Output the (x, y) coordinate of the center of the cell containing the given text.  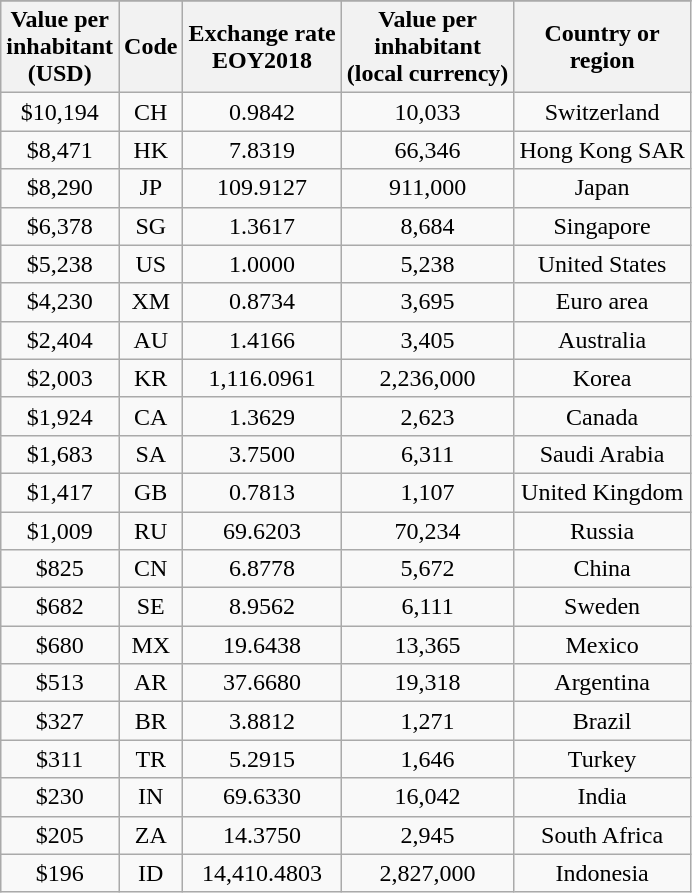
1,107 (428, 492)
3.7500 (262, 454)
BR (151, 721)
5,238 (428, 264)
India (602, 797)
$2,003 (60, 378)
Hong Kong SAR (602, 150)
0.9842 (262, 112)
Sweden (602, 607)
13,365 (428, 645)
$1,417 (60, 492)
69.6203 (262, 531)
SE (151, 607)
16,042 (428, 797)
1,116.0961 (262, 378)
2,623 (428, 416)
5,672 (428, 569)
Saudi Arabia (602, 454)
5.2915 (262, 759)
Brazil (602, 721)
Exchange rateEOY2018 (262, 47)
US (151, 264)
$1,924 (60, 416)
1.3629 (262, 416)
United Kingdom (602, 492)
6.8778 (262, 569)
Turkey (602, 759)
$8,471 (60, 150)
2,236,000 (428, 378)
3.8812 (262, 721)
CA (151, 416)
Korea (602, 378)
6,311 (428, 454)
0.8734 (262, 302)
Russia (602, 531)
Canada (602, 416)
$680 (60, 645)
$682 (60, 607)
Indonesia (602, 873)
Mexico (602, 645)
$1,683 (60, 454)
$825 (60, 569)
$8,290 (60, 188)
$327 (60, 721)
19,318 (428, 683)
Switzerland (602, 112)
6,111 (428, 607)
$2,404 (60, 340)
14.3750 (262, 835)
JP (151, 188)
Japan (602, 188)
19.6438 (262, 645)
United States (602, 264)
GB (151, 492)
109.9127 (262, 188)
Country orregion (602, 47)
Australia (602, 340)
2,945 (428, 835)
$205 (60, 835)
8,684 (428, 226)
MX (151, 645)
$311 (60, 759)
$5,238 (60, 264)
69.6330 (262, 797)
ID (151, 873)
37.6680 (262, 683)
AR (151, 683)
$4,230 (60, 302)
Value perinhabitant(USD) (60, 47)
RU (151, 531)
XM (151, 302)
$1,009 (60, 531)
3,695 (428, 302)
911,000 (428, 188)
1,271 (428, 721)
0.7813 (262, 492)
China (602, 569)
$513 (60, 683)
HK (151, 150)
Code (151, 47)
IN (151, 797)
SA (151, 454)
ZA (151, 835)
66,346 (428, 150)
CH (151, 112)
$230 (60, 797)
Singapore (602, 226)
SG (151, 226)
Value perinhabitant(local currency) (428, 47)
$6,378 (60, 226)
3,405 (428, 340)
Argentina (602, 683)
1.0000 (262, 264)
South Africa (602, 835)
Euro area (602, 302)
1.4166 (262, 340)
$10,194 (60, 112)
7.8319 (262, 150)
AU (151, 340)
1.3617 (262, 226)
1,646 (428, 759)
2,827,000 (428, 873)
70,234 (428, 531)
14,410.4803 (262, 873)
TR (151, 759)
10,033 (428, 112)
$196 (60, 873)
KR (151, 378)
CN (151, 569)
8.9562 (262, 607)
